For the text-containing cell, return its midpoint in (x, y) coordinate format. 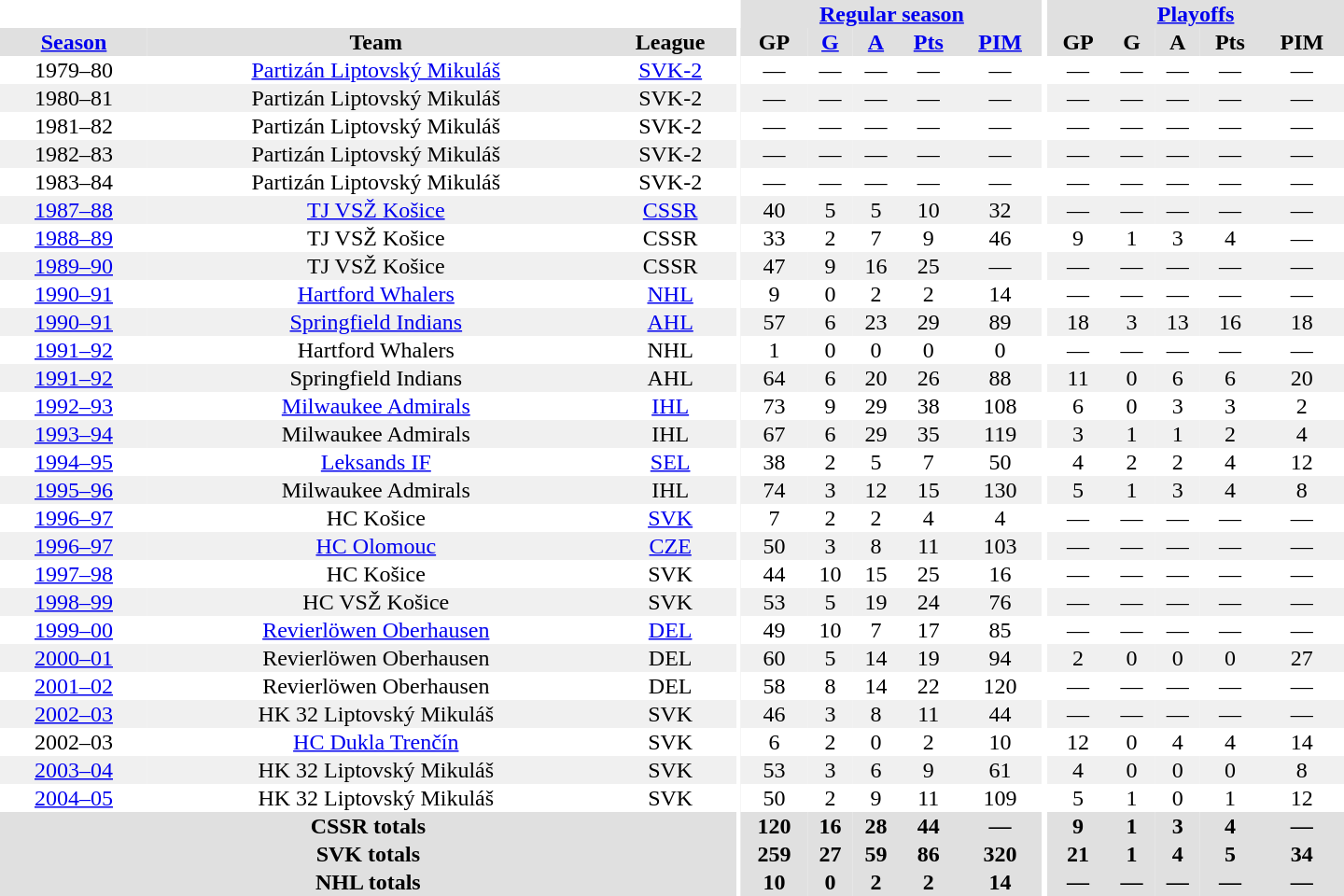
13 (1178, 322)
119 (1001, 434)
Playoffs (1196, 14)
2003–04 (74, 770)
67 (775, 434)
73 (775, 406)
76 (1001, 602)
1983–84 (74, 182)
34 (1302, 854)
108 (1001, 406)
58 (775, 686)
21 (1078, 854)
1982–83 (74, 154)
320 (1001, 854)
259 (775, 854)
64 (775, 378)
86 (929, 854)
94 (1001, 658)
23 (875, 322)
47 (775, 266)
1981–82 (74, 126)
1993–94 (74, 434)
1987–88 (74, 210)
60 (775, 658)
CSSR totals (368, 826)
1992–93 (74, 406)
Team (376, 42)
103 (1001, 546)
HC Olomouc (376, 546)
109 (1001, 798)
89 (1001, 322)
2000–01 (74, 658)
1989–90 (74, 266)
1999–00 (74, 630)
33 (775, 238)
1998–99 (74, 602)
2004–05 (74, 798)
59 (875, 854)
HC Dukla Trenčín (376, 742)
CZE (670, 546)
HC VSŽ Košice (376, 602)
49 (775, 630)
88 (1001, 378)
Leksands IF (376, 462)
Regular season (892, 14)
SEL (670, 462)
74 (775, 490)
1980–81 (74, 98)
1995–96 (74, 490)
22 (929, 686)
League (670, 42)
SVK totals (368, 854)
1979–80 (74, 70)
Season (74, 42)
24 (929, 602)
1994–95 (74, 462)
85 (1001, 630)
32 (1001, 210)
2001–02 (74, 686)
1988–89 (74, 238)
17 (929, 630)
40 (775, 210)
26 (929, 378)
61 (1001, 770)
57 (775, 322)
35 (929, 434)
130 (1001, 490)
1997–98 (74, 574)
28 (875, 826)
NHL totals (368, 882)
